Determine the [x, y] coordinate at the center of the cell enclosing the given text.  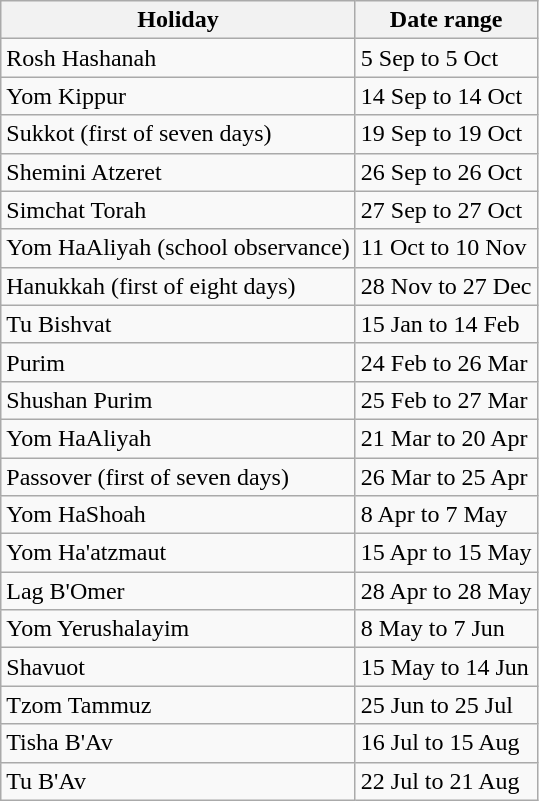
26 Sep to 26 Oct [446, 172]
15 Jan to 14 Feb [446, 324]
Passover (first of seven days) [178, 477]
Yom Yerushalayim [178, 629]
27 Sep to 27 Oct [446, 210]
28 Nov to 27 Dec [446, 286]
19 Sep to 19 Oct [446, 134]
25 Jun to 25 Jul [446, 705]
Purim [178, 362]
Tu Bishvat [178, 324]
Simchat Torah [178, 210]
Rosh Hashanah [178, 58]
Yom HaShoah [178, 515]
Yom Ha'atzmaut [178, 553]
8 Apr to 7 May [446, 515]
21 Mar to 20 Apr [446, 438]
Date range [446, 20]
Yom Kippur [178, 96]
Yom HaAliyah (school observance) [178, 248]
5 Sep to 5 Oct [446, 58]
Yom HaAliyah [178, 438]
26 Mar to 25 Apr [446, 477]
22 Jul to 21 Aug [446, 781]
24 Feb to 26 Mar [446, 362]
8 May to 7 Jun [446, 629]
Lag B'Omer [178, 591]
Shavuot [178, 667]
15 May to 14 Jun [446, 667]
Hanukkah (first of eight days) [178, 286]
28 Apr to 28 May [446, 591]
Sukkot (first of seven days) [178, 134]
25 Feb to 27 Mar [446, 400]
15 Apr to 15 May [446, 553]
11 Oct to 10 Nov [446, 248]
Holiday [178, 20]
Tisha B'Av [178, 743]
Shushan Purim [178, 400]
14 Sep to 14 Oct [446, 96]
Tzom Tammuz [178, 705]
Shemini Atzeret [178, 172]
16 Jul to 15 Aug [446, 743]
Tu B'Av [178, 781]
